Find where the given text appears and provide that cell's center as (x, y) coordinate. 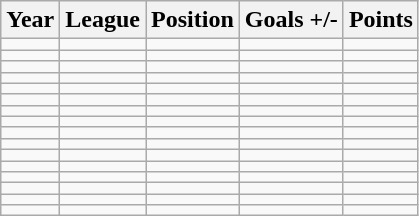
Points (380, 20)
Year (30, 20)
Goals +/- (291, 20)
League (103, 20)
Position (193, 20)
